Provide the (X, Y) coordinate of the cell's center where the given text is located.  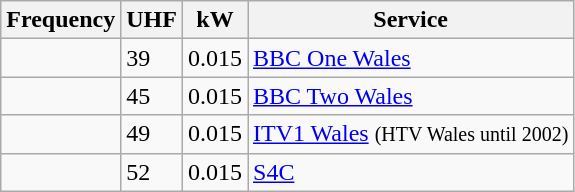
Service (411, 20)
Frequency (61, 20)
S4C (411, 172)
49 (152, 134)
BBC Two Wales (411, 96)
BBC One Wales (411, 58)
39 (152, 58)
45 (152, 96)
UHF (152, 20)
52 (152, 172)
ITV1 Wales (HTV Wales until 2002) (411, 134)
kW (214, 20)
